Return the (X, Y) coordinate for the center point of the cell that contains the specified text.  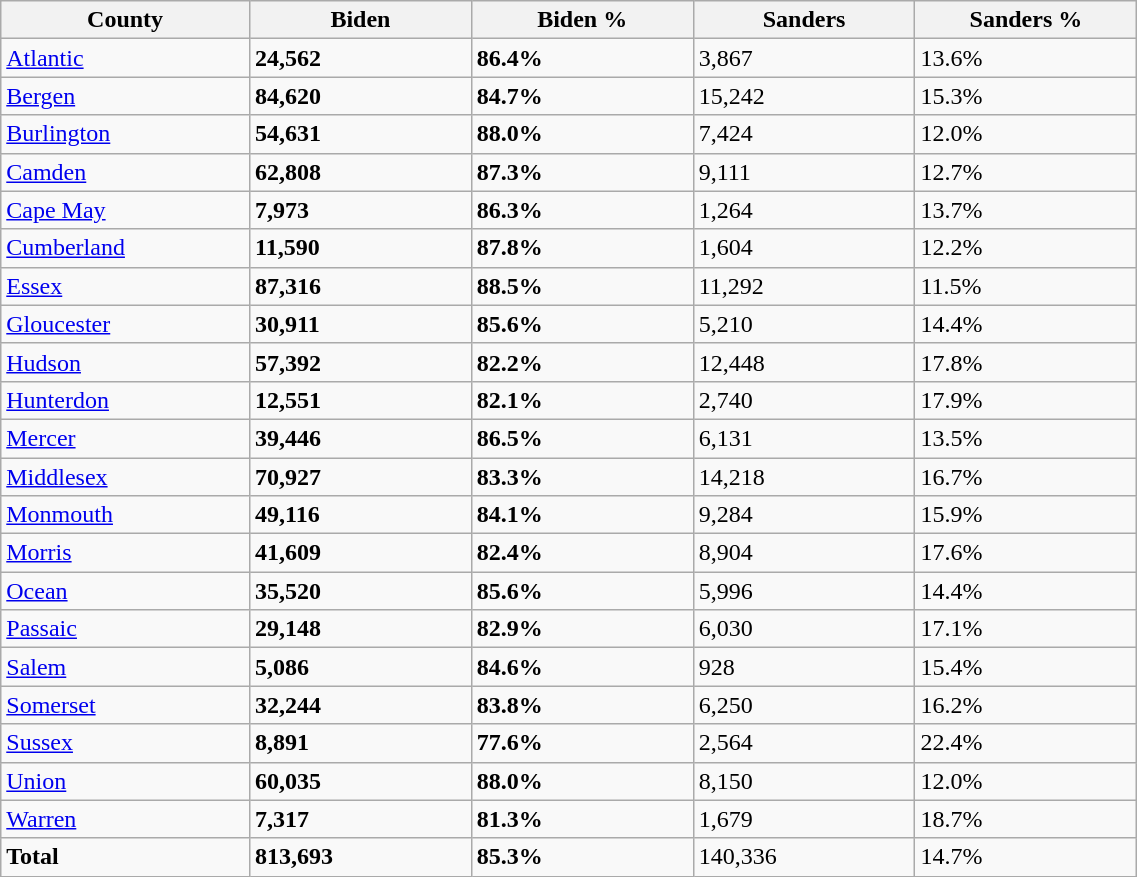
84.7% (582, 96)
County (126, 20)
15.4% (1026, 667)
6,030 (804, 629)
1,604 (804, 248)
88.5% (582, 286)
86.3% (582, 210)
16.2% (1026, 705)
86.4% (582, 58)
140,336 (804, 857)
3,867 (804, 58)
81.3% (582, 819)
54,631 (360, 134)
Passaic (126, 629)
12,551 (360, 400)
Cape May (126, 210)
Somerset (126, 705)
57,392 (360, 362)
Gloucester (126, 324)
70,927 (360, 477)
1,679 (804, 819)
7,317 (360, 819)
22.4% (1026, 743)
29,148 (360, 629)
86.5% (582, 438)
2,740 (804, 400)
15.3% (1026, 96)
83.3% (582, 477)
15.9% (1026, 515)
Sanders % (1026, 20)
18.7% (1026, 819)
82.2% (582, 362)
5,210 (804, 324)
Biden (360, 20)
Total (126, 857)
12,448 (804, 362)
Union (126, 781)
7,973 (360, 210)
Essex (126, 286)
87.8% (582, 248)
5,996 (804, 591)
Middlesex (126, 477)
49,116 (360, 515)
77.6% (582, 743)
14,218 (804, 477)
Cumberland (126, 248)
7,424 (804, 134)
Sanders (804, 20)
84.6% (582, 667)
Biden % (582, 20)
813,693 (360, 857)
5,086 (360, 667)
17.8% (1026, 362)
1,264 (804, 210)
Camden (126, 172)
6,250 (804, 705)
32,244 (360, 705)
Hunterdon (126, 400)
84,620 (360, 96)
14.7% (1026, 857)
82.9% (582, 629)
Ocean (126, 591)
17.1% (1026, 629)
Morris (126, 553)
60,035 (360, 781)
8,150 (804, 781)
35,520 (360, 591)
11,590 (360, 248)
8,904 (804, 553)
928 (804, 667)
13.6% (1026, 58)
Hudson (126, 362)
Warren (126, 819)
30,911 (360, 324)
83.8% (582, 705)
15,242 (804, 96)
6,131 (804, 438)
11.5% (1026, 286)
2,564 (804, 743)
12.7% (1026, 172)
24,562 (360, 58)
62,808 (360, 172)
Bergen (126, 96)
Burlington (126, 134)
82.1% (582, 400)
9,284 (804, 515)
17.6% (1026, 553)
12.2% (1026, 248)
Sussex (126, 743)
82.4% (582, 553)
11,292 (804, 286)
Monmouth (126, 515)
87,316 (360, 286)
39,446 (360, 438)
41,609 (360, 553)
17.9% (1026, 400)
84.1% (582, 515)
16.7% (1026, 477)
8,891 (360, 743)
Atlantic (126, 58)
13.7% (1026, 210)
13.5% (1026, 438)
9,111 (804, 172)
Salem (126, 667)
87.3% (582, 172)
Mercer (126, 438)
85.3% (582, 857)
